Determine the [x, y] coordinate at the center of the cell enclosing the given text.  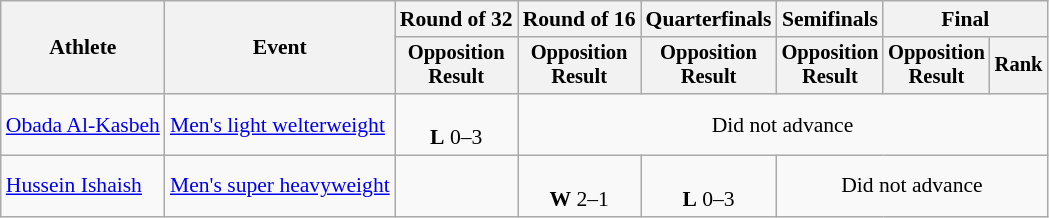
Hussein Ishaish [83, 186]
W 2–1 [580, 186]
Semifinals [830, 19]
Obada Al-Kasbeh [83, 124]
Round of 16 [580, 19]
Men's light welterweight [280, 124]
Rank [1019, 66]
Athlete [83, 48]
Quarterfinals [709, 19]
Round of 32 [456, 19]
Final [965, 19]
Men's super heavyweight [280, 186]
Event [280, 48]
